Extract the (x, y) coordinate from the center of the cell holding the provided text.  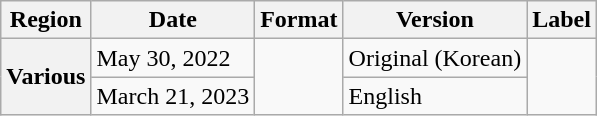
Date (173, 20)
Various (46, 77)
English (435, 96)
May 30, 2022 (173, 58)
Format (299, 20)
March 21, 2023 (173, 96)
Original (Korean) (435, 58)
Version (435, 20)
Label (562, 20)
Region (46, 20)
